Detect which cell encompasses the target text, then output its (X, Y) center coordinate. 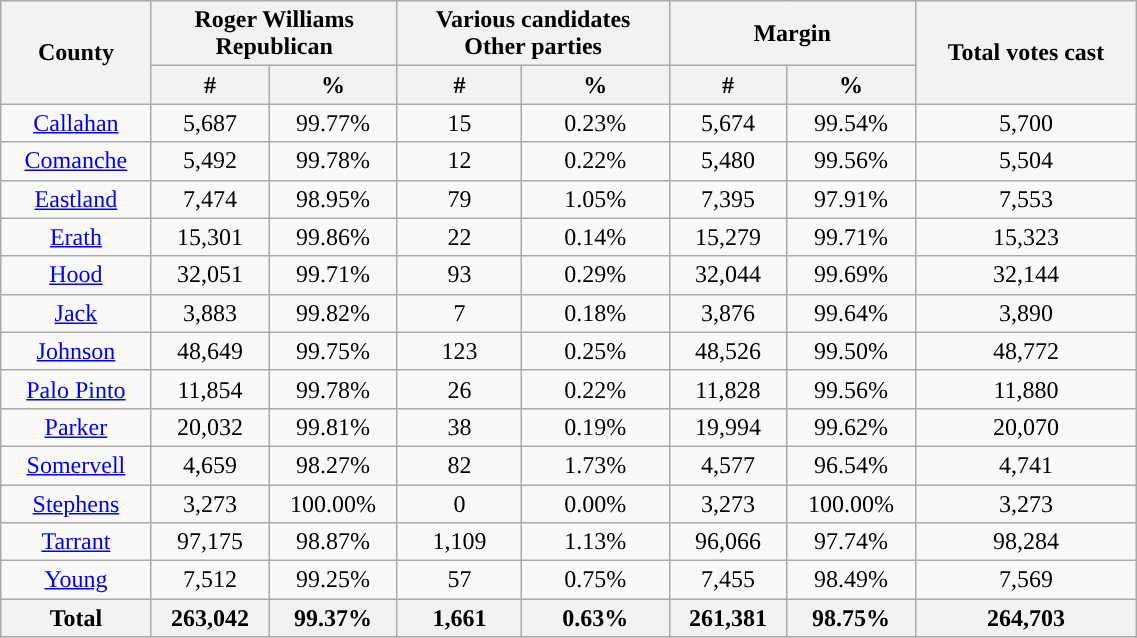
96,066 (728, 542)
26 (459, 389)
5,674 (728, 123)
Parker (76, 427)
123 (459, 351)
0.00% (596, 503)
Erath (76, 237)
0.75% (596, 580)
7,395 (728, 199)
98,284 (1026, 542)
Total (76, 618)
98.87% (333, 542)
15,301 (210, 237)
82 (459, 465)
0.29% (596, 275)
Jack (76, 313)
4,577 (728, 465)
38 (459, 427)
15,279 (728, 237)
Eastland (76, 199)
Palo Pinto (76, 389)
1.05% (596, 199)
15 (459, 123)
32,051 (210, 275)
Roger WilliamsRepublican (274, 34)
99.37% (333, 618)
Hood (76, 275)
99.62% (851, 427)
Johnson (76, 351)
99.54% (851, 123)
79 (459, 199)
0.18% (596, 313)
Tarrant (76, 542)
7,512 (210, 580)
99.81% (333, 427)
4,659 (210, 465)
48,772 (1026, 351)
48,649 (210, 351)
Stephens (76, 503)
264,703 (1026, 618)
3,890 (1026, 313)
99.82% (333, 313)
5,700 (1026, 123)
99.64% (851, 313)
99.77% (333, 123)
57 (459, 580)
97.74% (851, 542)
98.75% (851, 618)
5,480 (728, 161)
263,042 (210, 618)
7,455 (728, 580)
Young (76, 580)
99.69% (851, 275)
99.86% (333, 237)
20,032 (210, 427)
1.73% (596, 465)
1.13% (596, 542)
97,175 (210, 542)
11,828 (728, 389)
7 (459, 313)
98.49% (851, 580)
7,474 (210, 199)
Total votes cast (1026, 52)
11,880 (1026, 389)
0.14% (596, 237)
0 (459, 503)
32,044 (728, 275)
48,526 (728, 351)
3,876 (728, 313)
97.91% (851, 199)
12 (459, 161)
99.50% (851, 351)
99.75% (333, 351)
11,854 (210, 389)
0.63% (596, 618)
County (76, 52)
0.23% (596, 123)
7,569 (1026, 580)
3,883 (210, 313)
98.95% (333, 199)
1,661 (459, 618)
Somervell (76, 465)
261,381 (728, 618)
22 (459, 237)
19,994 (728, 427)
5,687 (210, 123)
5,504 (1026, 161)
0.19% (596, 427)
4,741 (1026, 465)
99.25% (333, 580)
98.27% (333, 465)
20,070 (1026, 427)
Various candidatesOther parties (533, 34)
96.54% (851, 465)
1,109 (459, 542)
Margin (792, 34)
32,144 (1026, 275)
5,492 (210, 161)
15,323 (1026, 237)
7,553 (1026, 199)
93 (459, 275)
Callahan (76, 123)
Comanche (76, 161)
0.25% (596, 351)
